Return (x, y) of the center of cell containing provided text 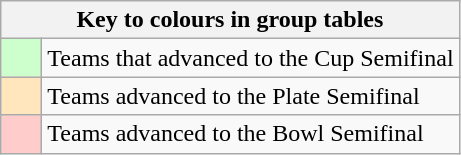
Teams advanced to the Bowl Semifinal (250, 134)
Teams that advanced to the Cup Semifinal (250, 58)
Key to colours in group tables (230, 20)
Teams advanced to the Plate Semifinal (250, 96)
